Locate the cell with the specified text and output its (x, y) center coordinate. 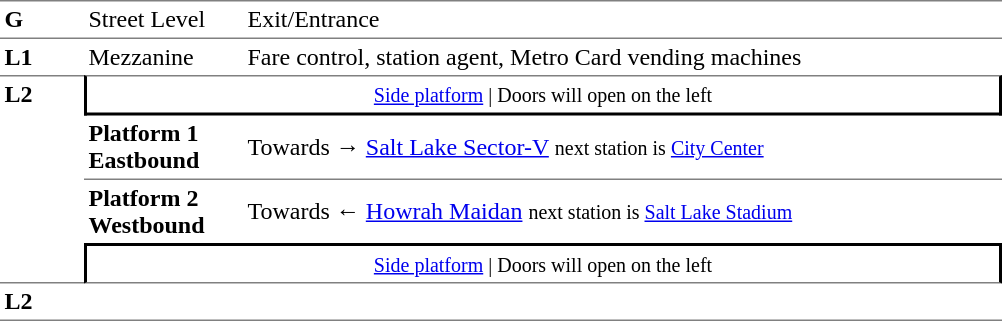
Towards → Salt Lake Sector-V next station is City Center (622, 148)
Platform 1Eastbound (164, 148)
Street Level (164, 20)
Fare control, station agent, Metro Card vending machines (622, 57)
L2 (42, 179)
L1 (42, 57)
Mezzanine (164, 57)
Exit/Entrance (622, 20)
G (42, 20)
Towards ← Howrah Maidan next station is Salt Lake Stadium (622, 212)
Platform 2Westbound (164, 212)
